Scan for the cell matching the given text and deliver its (x, y) coordinate at center. 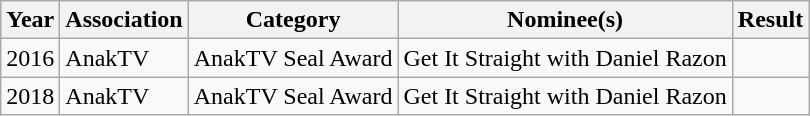
2018 (30, 96)
Nominee(s) (565, 20)
Year (30, 20)
Association (124, 20)
Result (770, 20)
Category (293, 20)
2016 (30, 58)
